Return (X, Y) of the center of cell containing provided text 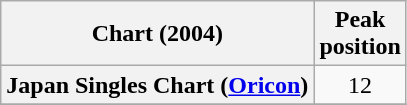
Japan Singles Chart (Oricon) (158, 85)
12 (360, 85)
Peakposition (360, 34)
Chart (2004) (158, 34)
